Provide the (X, Y) coordinate of the cell's center where the given text is located.  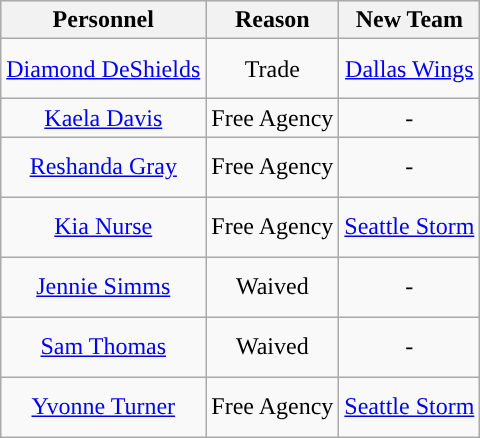
Sam Thomas (104, 347)
Yvonne Turner (104, 407)
Personnel (104, 20)
Dallas Wings (410, 69)
Kaela Davis (104, 118)
New Team (410, 20)
Jennie Simms (104, 287)
Trade (272, 69)
Kia Nurse (104, 227)
Reason (272, 20)
Diamond DeShields (104, 69)
Reshanda Gray (104, 167)
